From the cell containing the given text, extract its center point as (X, Y) coordinate. 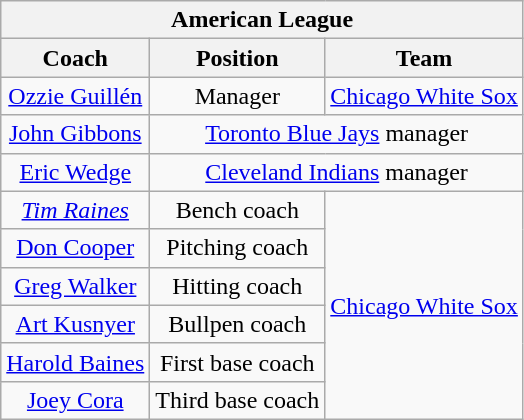
Eric Wedge (76, 172)
Don Cooper (76, 248)
Bullpen coach (238, 324)
Tim Raines (76, 210)
Third base coach (238, 400)
First base coach (238, 362)
Manager (238, 96)
Art Kusnyer (76, 324)
American League (262, 20)
Cleveland Indians manager (337, 172)
Position (238, 58)
Joey Cora (76, 400)
Bench coach (238, 210)
Hitting coach (238, 286)
Team (424, 58)
Ozzie Guillén (76, 96)
Harold Baines (76, 362)
John Gibbons (76, 134)
Pitching coach (238, 248)
Greg Walker (76, 286)
Toronto Blue Jays manager (337, 134)
Coach (76, 58)
